Extract the (x, y) coordinate from the center of the cell holding the provided text.  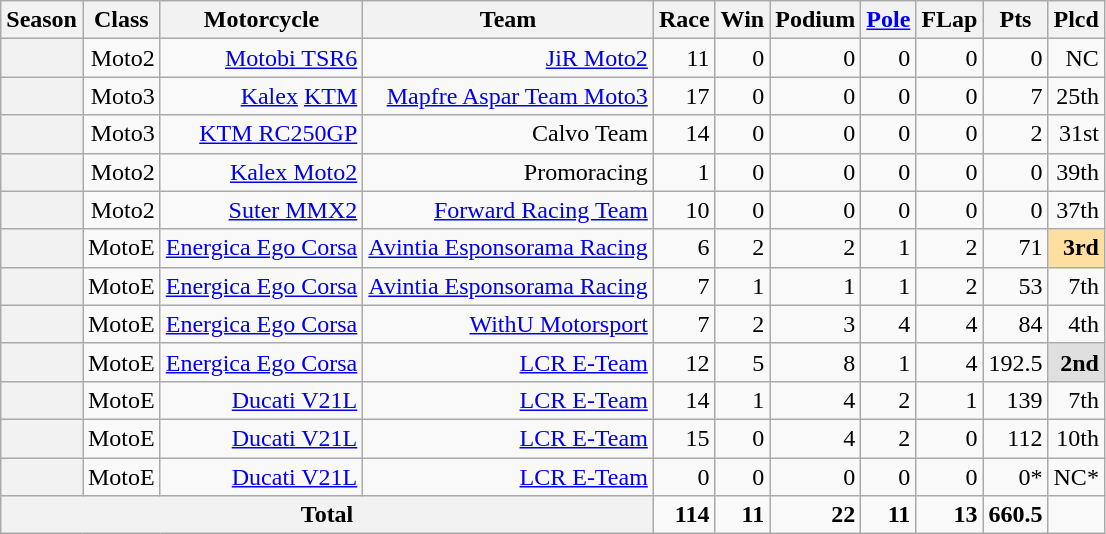
Calvo Team (508, 134)
22 (816, 515)
15 (684, 438)
JiR Moto2 (508, 58)
Pole (888, 20)
10 (684, 210)
84 (1016, 324)
Promoracing (508, 172)
Forward Racing Team (508, 210)
660.5 (1016, 515)
5 (742, 362)
53 (1016, 286)
4th (1076, 324)
KTM RC250GP (262, 134)
3 (816, 324)
Race (684, 20)
10th (1076, 438)
Win (742, 20)
31st (1076, 134)
12 (684, 362)
NC (1076, 58)
Mapfre Aspar Team Moto3 (508, 96)
37th (1076, 210)
Motorcycle (262, 20)
Kalex KTM (262, 96)
Kalex Moto2 (262, 172)
25th (1076, 96)
Season (42, 20)
Total (328, 515)
39th (1076, 172)
114 (684, 515)
Team (508, 20)
Motobi TSR6 (262, 58)
17 (684, 96)
13 (950, 515)
Plcd (1076, 20)
139 (1016, 400)
8 (816, 362)
Pts (1016, 20)
WithU Motorsport (508, 324)
112 (1016, 438)
192.5 (1016, 362)
0* (1016, 477)
71 (1016, 248)
Suter MMX2 (262, 210)
3rd (1076, 248)
6 (684, 248)
Class (121, 20)
Podium (816, 20)
2nd (1076, 362)
FLap (950, 20)
NC* (1076, 477)
